Provide the (X, Y) coordinate of the cell's center where the given text is located.  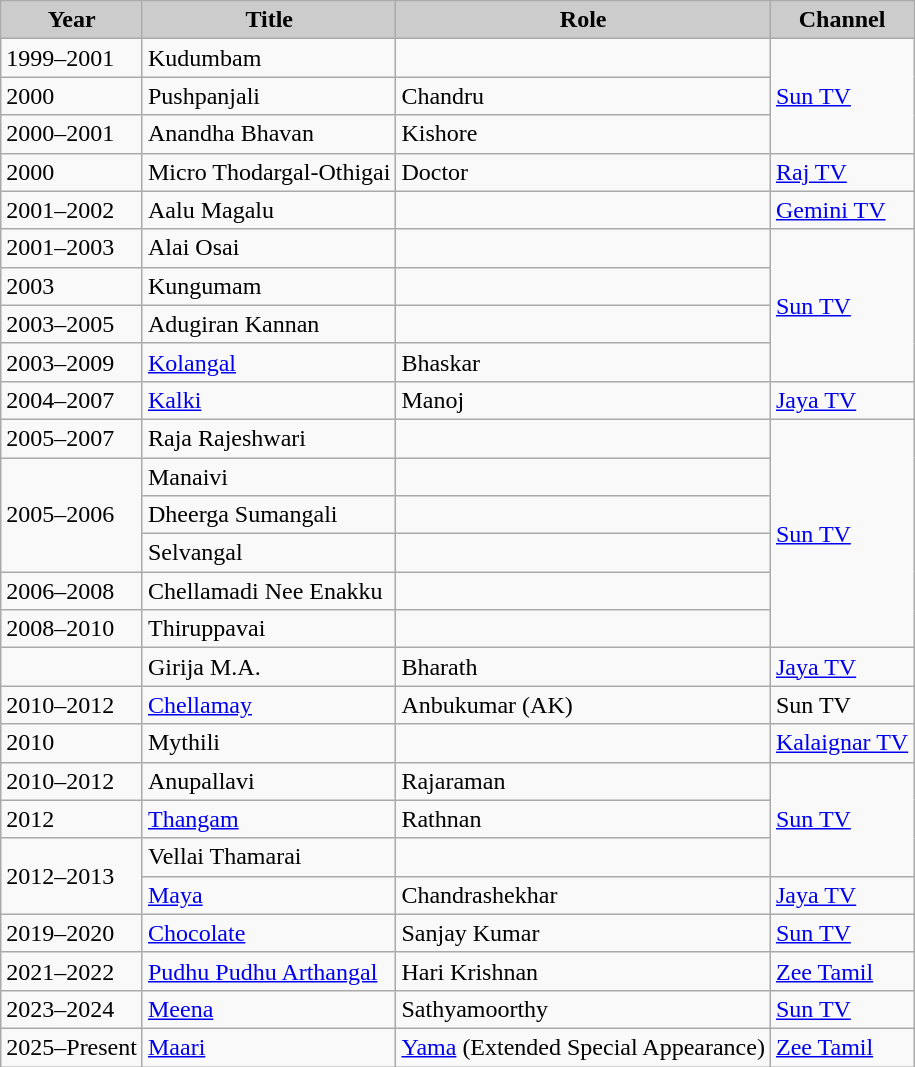
2001–2002 (72, 210)
Sathyamoorthy (584, 1009)
2005–2006 (72, 515)
2021–2022 (72, 971)
Bharath (584, 667)
Bhaskar (584, 362)
Kishore (584, 134)
Raja Rajeshwari (268, 438)
2004–2007 (72, 400)
2019–2020 (72, 933)
Vellai Thamarai (268, 857)
Anupallavi (268, 781)
2012–2013 (72, 876)
Maari (268, 1047)
2023–2024 (72, 1009)
2008–2010 (72, 629)
Kungumam (268, 286)
Pushpanjali (268, 96)
Kolangal (268, 362)
Mythili (268, 743)
Year (72, 20)
Chocolate (268, 933)
Sanjay Kumar (584, 933)
2003–2009 (72, 362)
Maya (268, 895)
Role (584, 20)
Hari Krishnan (584, 971)
2003–2005 (72, 324)
Chellamay (268, 705)
2005–2007 (72, 438)
Chellamadi Nee Enakku (268, 591)
2001–2003 (72, 248)
Micro Thodargal-Othigai (268, 172)
Dheerga Sumangali (268, 515)
Thiruppavai (268, 629)
2006–2008 (72, 591)
2012 (72, 819)
Chandru (584, 96)
Title (268, 20)
Adugiran Kannan (268, 324)
Manoj (584, 400)
2000–2001 (72, 134)
Yama (Extended Special Appearance) (584, 1047)
Anbukumar (AK) (584, 705)
Anandha Bhavan (268, 134)
Manaivi (268, 477)
Raj TV (842, 172)
Selvangal (268, 553)
Channel (842, 20)
Meena (268, 1009)
Rajaraman (584, 781)
Girija M.A. (268, 667)
1999–2001 (72, 58)
2003 (72, 286)
Kalki (268, 400)
2025–Present (72, 1047)
2010 (72, 743)
Aalu Magalu (268, 210)
Thangam (268, 819)
Doctor (584, 172)
Gemini TV (842, 210)
Kalaignar TV (842, 743)
Chandrashekhar (584, 895)
Alai Osai (268, 248)
Kudumbam (268, 58)
Rathnan (584, 819)
Pudhu Pudhu Arthangal (268, 971)
